From the cell containing the given text, extract its center point as [X, Y] coordinate. 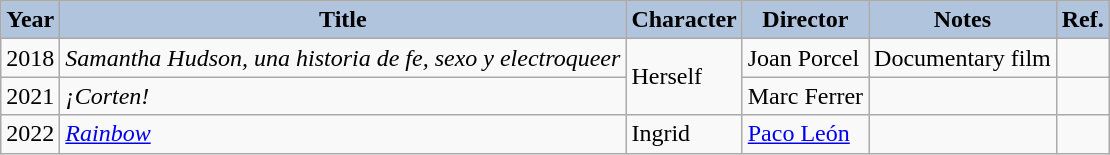
2021 [30, 96]
Year [30, 20]
¡Corten! [343, 96]
Documentary film [963, 58]
2022 [30, 134]
Character [684, 20]
Marc Ferrer [805, 96]
Director [805, 20]
Ref. [1082, 20]
Title [343, 20]
Joan Porcel [805, 58]
Paco León [805, 134]
Samantha Hudson, una historia de fe, sexo y electroqueer [343, 58]
Rainbow [343, 134]
Ingrid [684, 134]
2018 [30, 58]
Herself [684, 77]
Notes [963, 20]
